From the cell containing the given text, extract its center point as [x, y] coordinate. 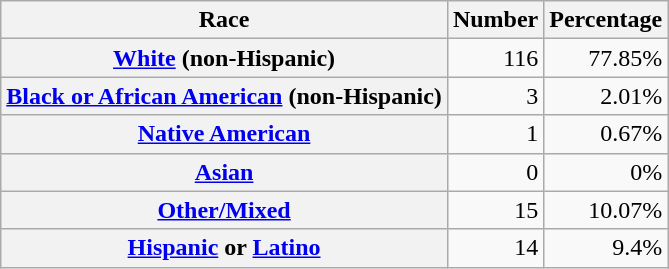
3 [495, 96]
1 [495, 134]
116 [495, 58]
White (non-Hispanic) [224, 58]
Other/Mixed [224, 210]
Asian [224, 172]
2.01% [606, 96]
15 [495, 210]
Hispanic or Latino [224, 248]
Race [224, 20]
77.85% [606, 58]
14 [495, 248]
Percentage [606, 20]
Black or African American (non-Hispanic) [224, 96]
0% [606, 172]
9.4% [606, 248]
Native American [224, 134]
10.07% [606, 210]
0.67% [606, 134]
0 [495, 172]
Number [495, 20]
